Return the [X, Y] coordinate for the center point of the cell that contains the specified text.  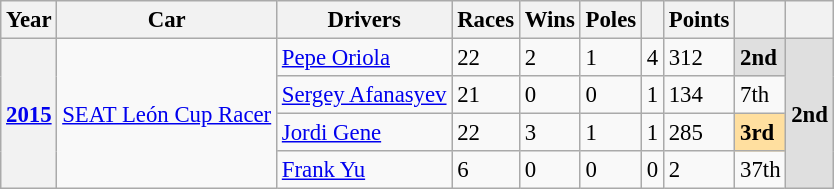
SEAT León Cup Racer [167, 114]
Races [486, 20]
134 [698, 95]
6 [486, 170]
37th [760, 170]
312 [698, 58]
Points [698, 20]
Jordi Gene [364, 133]
Pepe Oriola [364, 58]
2015 [29, 114]
4 [652, 58]
Wins [550, 20]
7th [760, 95]
Poles [610, 20]
285 [698, 133]
21 [486, 95]
3 [550, 133]
Drivers [364, 20]
Car [167, 20]
3rd [760, 133]
Year [29, 20]
Sergey Afanasyev [364, 95]
Frank Yu [364, 170]
